From the cell containing the given text, extract its center point as (X, Y) coordinate. 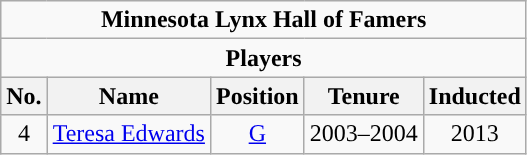
Teresa Edwards (128, 134)
Players (264, 58)
G (257, 134)
Inducted (474, 96)
4 (24, 134)
Name (128, 96)
2013 (474, 134)
Position (257, 96)
Tenure (364, 96)
2003–2004 (364, 134)
Minnesota Lynx Hall of Famers (264, 20)
No. (24, 96)
